Provide the [X, Y] coordinate of the cell's center where the given text is located.  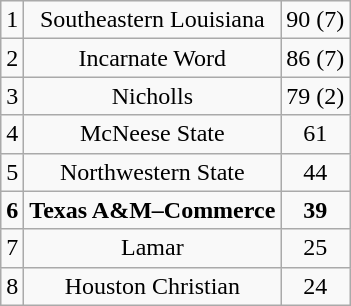
86 (7) [316, 58]
44 [316, 172]
Incarnate Word [152, 58]
2 [12, 58]
Northwestern State [152, 172]
24 [316, 286]
Southeastern Louisiana [152, 20]
79 (2) [316, 96]
Lamar [152, 248]
61 [316, 134]
Texas A&M–Commerce [152, 210]
7 [12, 248]
Houston Christian [152, 286]
90 (7) [316, 20]
25 [316, 248]
8 [12, 286]
6 [12, 210]
4 [12, 134]
39 [316, 210]
1 [12, 20]
5 [12, 172]
Nicholls [152, 96]
McNeese State [152, 134]
3 [12, 96]
